Detect which cell encompasses the target text, then output its [X, Y] center coordinate. 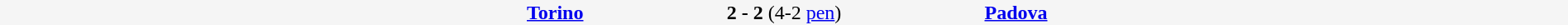
Padova [1275, 12]
2 - 2 (4-2 pen) [784, 12]
Torino [293, 12]
